Determine the [x, y] coordinate at the center of the cell enclosing the given text.  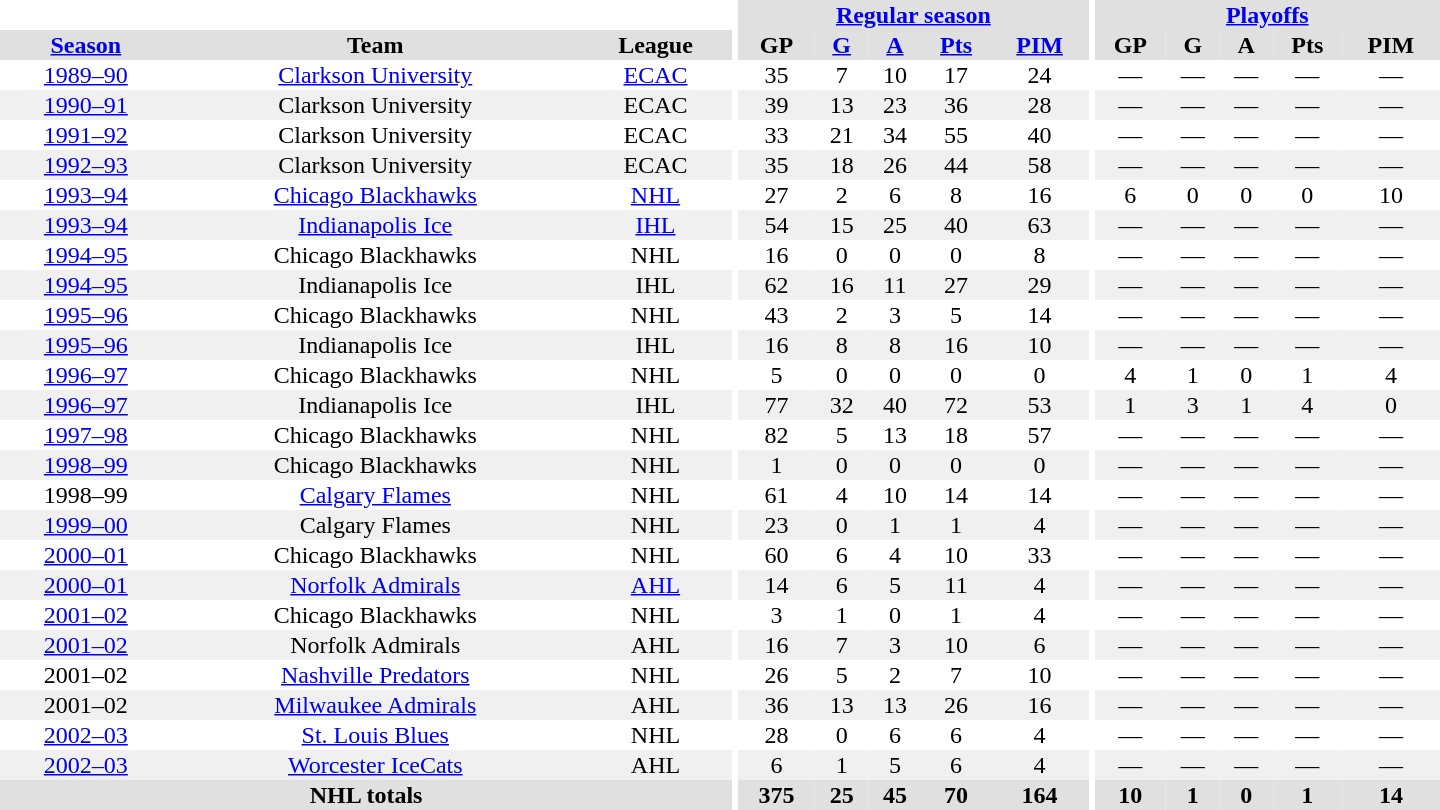
82 [776, 435]
Playoffs [1268, 15]
Season [86, 45]
Regular season [914, 15]
1991–92 [86, 135]
60 [776, 555]
44 [956, 165]
21 [842, 135]
57 [1040, 435]
24 [1040, 75]
39 [776, 105]
63 [1040, 225]
1989–90 [86, 75]
1990–91 [86, 105]
164 [1040, 795]
55 [956, 135]
29 [1040, 285]
375 [776, 795]
17 [956, 75]
58 [1040, 165]
Worcester IceCats [376, 765]
43 [776, 315]
League [656, 45]
72 [956, 405]
70 [956, 795]
1997–98 [86, 435]
Nashville Predators [376, 675]
61 [776, 495]
34 [894, 135]
54 [776, 225]
62 [776, 285]
Milwaukee Admirals [376, 705]
1999–00 [86, 525]
NHL totals [366, 795]
45 [894, 795]
1992–93 [86, 165]
Team [376, 45]
32 [842, 405]
53 [1040, 405]
15 [842, 225]
77 [776, 405]
St. Louis Blues [376, 735]
